For the text-containing cell, return its midpoint in [X, Y] coordinate format. 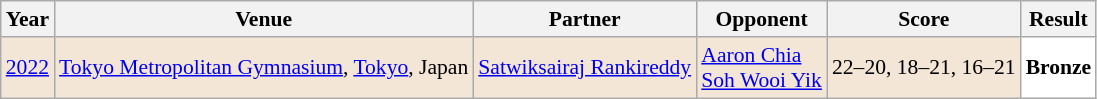
Aaron Chia Soh Wooi Yik [762, 68]
Tokyo Metropolitan Gymnasium, Tokyo, Japan [264, 68]
Result [1059, 19]
Bronze [1059, 68]
22–20, 18–21, 16–21 [924, 68]
Score [924, 19]
Partner [584, 19]
Year [28, 19]
Satwiksairaj Rankireddy [584, 68]
2022 [28, 68]
Opponent [762, 19]
Venue [264, 19]
